Pinpoint the cell where the given text exists, returning its (X, Y) midpoint coordinate. 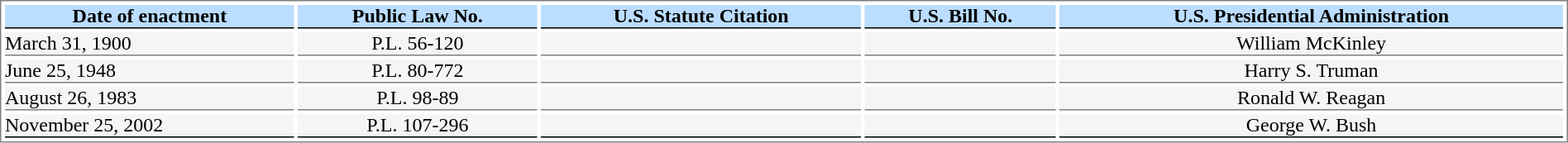
August 26, 1983 (150, 98)
November 25, 2002 (150, 126)
George W. Bush (1312, 126)
Date of enactment (150, 17)
P.L. 98-89 (417, 98)
Ronald W. Reagan (1312, 98)
U.S. Bill No. (960, 17)
March 31, 1900 (150, 44)
P.L. 80-772 (417, 71)
Public Law No. (417, 17)
Harry S. Truman (1312, 71)
P.L. 107-296 (417, 126)
U.S. Statute Citation (701, 17)
June 25, 1948 (150, 71)
William McKinley (1312, 44)
U.S. Presidential Administration (1312, 17)
P.L. 56-120 (417, 44)
